Detect which cell encompasses the target text, then output its (X, Y) center coordinate. 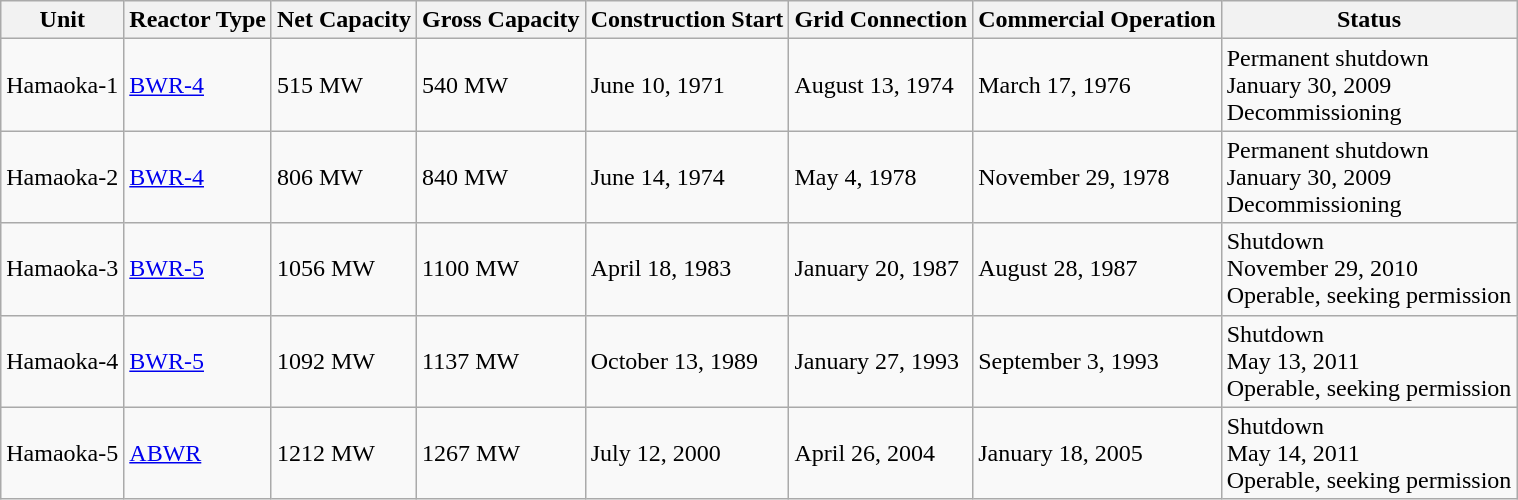
Shutdown May 14, 2011 Operable, seeking permission (1369, 453)
1100 MW (502, 269)
Reactor Type (198, 20)
Shutdown November 29, 2010 Operable, seeking permission (1369, 269)
January 20, 1987 (881, 269)
Hamaoka-5 (62, 453)
1056 MW (344, 269)
January 27, 1993 (881, 361)
Hamaoka-2 (62, 177)
Construction Start (687, 20)
540 MW (502, 85)
Net Capacity (344, 20)
Shutdown May 13, 2011 Operable, seeking permission (1369, 361)
August 28, 1987 (1098, 269)
November 29, 1978 (1098, 177)
August 13, 1974 (881, 85)
Hamaoka-1 (62, 85)
1092 MW (344, 361)
Hamaoka-3 (62, 269)
April 18, 1983 (687, 269)
June 14, 1974 (687, 177)
Grid Connection (881, 20)
ABWR (198, 453)
1267 MW (502, 453)
July 12, 2000 (687, 453)
March 17, 1976 (1098, 85)
May 4, 1978 (881, 177)
September 3, 1993 (1098, 361)
June 10, 1971 (687, 85)
Hamaoka-4 (62, 361)
Unit (62, 20)
April 26, 2004 (881, 453)
Gross Capacity (502, 20)
Commercial Operation (1098, 20)
806 MW (344, 177)
1212 MW (344, 453)
515 MW (344, 85)
840 MW (502, 177)
1137 MW (502, 361)
January 18, 2005 (1098, 453)
October 13, 1989 (687, 361)
Status (1369, 20)
